Identify which cell holds the provided text, then report its [x, y] central coordinate. 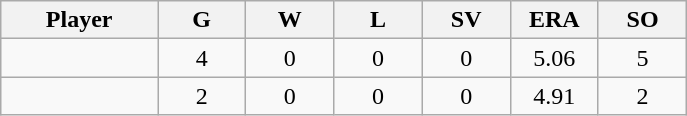
W [290, 20]
SV [466, 20]
G [202, 20]
SO [642, 20]
5.06 [554, 58]
5 [642, 58]
ERA [554, 20]
Player [80, 20]
4 [202, 58]
4.91 [554, 96]
L [378, 20]
